Pinpoint the cell where the given text exists, returning its [X, Y] midpoint coordinate. 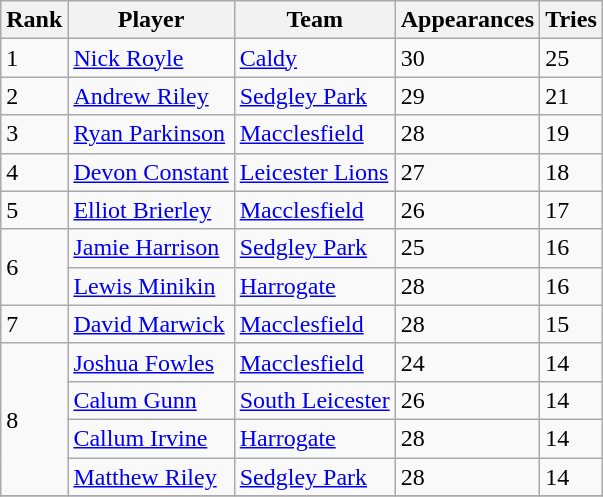
Tries [572, 20]
South Leicester [314, 400]
17 [572, 210]
Devon Constant [151, 172]
3 [34, 134]
David Marwick [151, 324]
24 [467, 362]
Andrew Riley [151, 96]
5 [34, 210]
Team [314, 20]
Matthew Riley [151, 477]
Joshua Fowles [151, 362]
29 [467, 96]
7 [34, 324]
6 [34, 267]
Caldy [314, 58]
2 [34, 96]
Lewis Minikin [151, 286]
Nick Royle [151, 58]
4 [34, 172]
21 [572, 96]
Rank [34, 20]
Calum Gunn [151, 400]
27 [467, 172]
18 [572, 172]
15 [572, 324]
Leicester Lions [314, 172]
Appearances [467, 20]
8 [34, 419]
Ryan Parkinson [151, 134]
Player [151, 20]
19 [572, 134]
1 [34, 58]
Jamie Harrison [151, 248]
Callum Irvine [151, 438]
Elliot Brierley [151, 210]
30 [467, 58]
